For the text-containing cell, return its midpoint in (x, y) coordinate format. 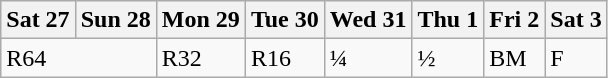
Sat 3 (576, 20)
Thu 1 (448, 20)
Wed 31 (368, 20)
Sat 27 (38, 20)
Fri 2 (514, 20)
Mon 29 (200, 20)
F (576, 58)
R32 (200, 58)
BM (514, 58)
½ (448, 58)
Tue 30 (284, 20)
Sun 28 (116, 20)
R64 (79, 58)
R16 (284, 58)
¼ (368, 58)
